For the text-containing cell, return its midpoint in [x, y] coordinate format. 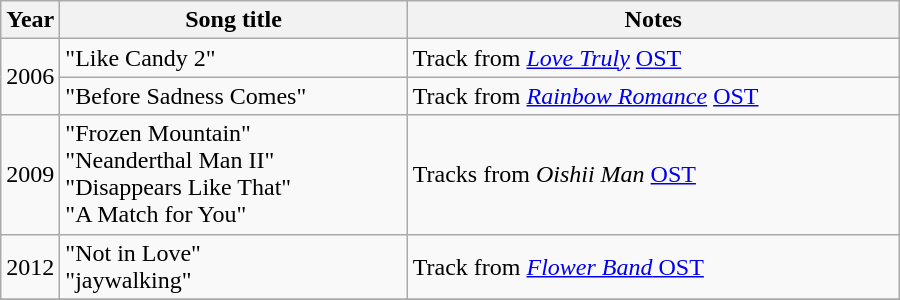
Year [30, 20]
2006 [30, 77]
Track from Rainbow Romance OST [653, 96]
2012 [30, 266]
Notes [653, 20]
Track from Love Truly OST [653, 58]
"Frozen Mountain" "Neanderthal Man II" "Disappears Like That" "A Match for You" [234, 174]
"Not in Love" "jaywalking" [234, 266]
Track from Flower Band OST [653, 266]
"Before Sadness Comes" [234, 96]
Song title [234, 20]
2009 [30, 174]
"Like Candy 2" [234, 58]
Tracks from Oishii Man OST [653, 174]
